Determine the (x, y) coordinate at the center of the cell enclosing the given text.  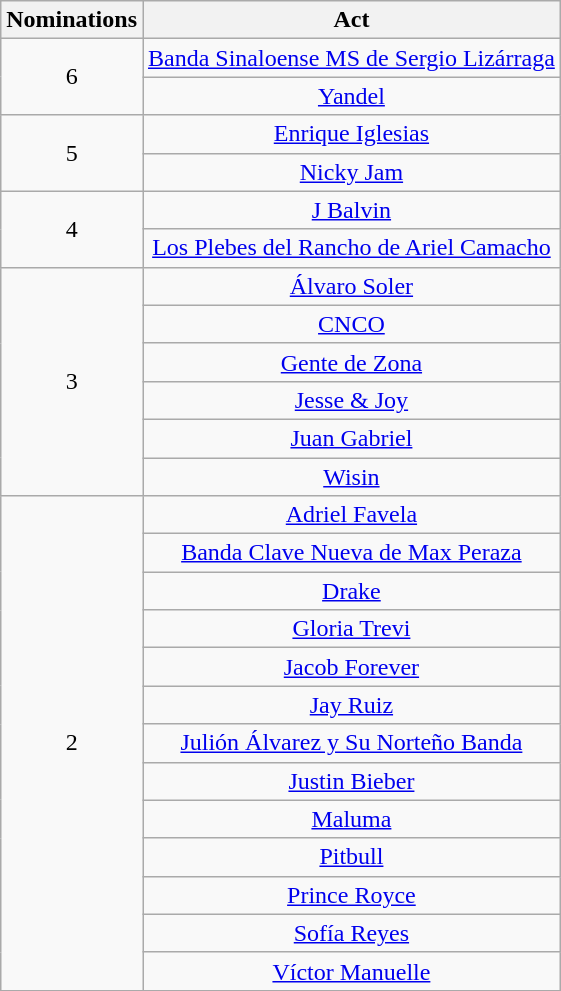
Jesse & Joy (351, 400)
Adriel Favela (351, 515)
Juan Gabriel (351, 438)
Justin Bieber (351, 781)
Pitbull (351, 857)
4 (72, 229)
Gente de Zona (351, 362)
Víctor Manuelle (351, 971)
Enrique Iglesias (351, 134)
Julión Álvarez y Su Norteño Banda (351, 743)
CNCO (351, 324)
2 (72, 744)
Jay Ruiz (351, 705)
Los Plebes del Rancho de Ariel Camacho (351, 248)
Banda Sinaloense MS de Sergio Lizárraga (351, 58)
5 (72, 153)
Nicky Jam (351, 172)
Prince Royce (351, 895)
Gloria Trevi (351, 629)
Act (351, 20)
Banda Clave Nueva de Max Peraza (351, 553)
3 (72, 381)
J Balvin (351, 210)
Yandel (351, 96)
Maluma (351, 819)
Sofía Reyes (351, 933)
Nominations (72, 20)
Jacob Forever (351, 667)
Wisin (351, 477)
Drake (351, 591)
Álvaro Soler (351, 286)
6 (72, 77)
